Provide the [x, y] coordinate of the cell's center where the given text is located.  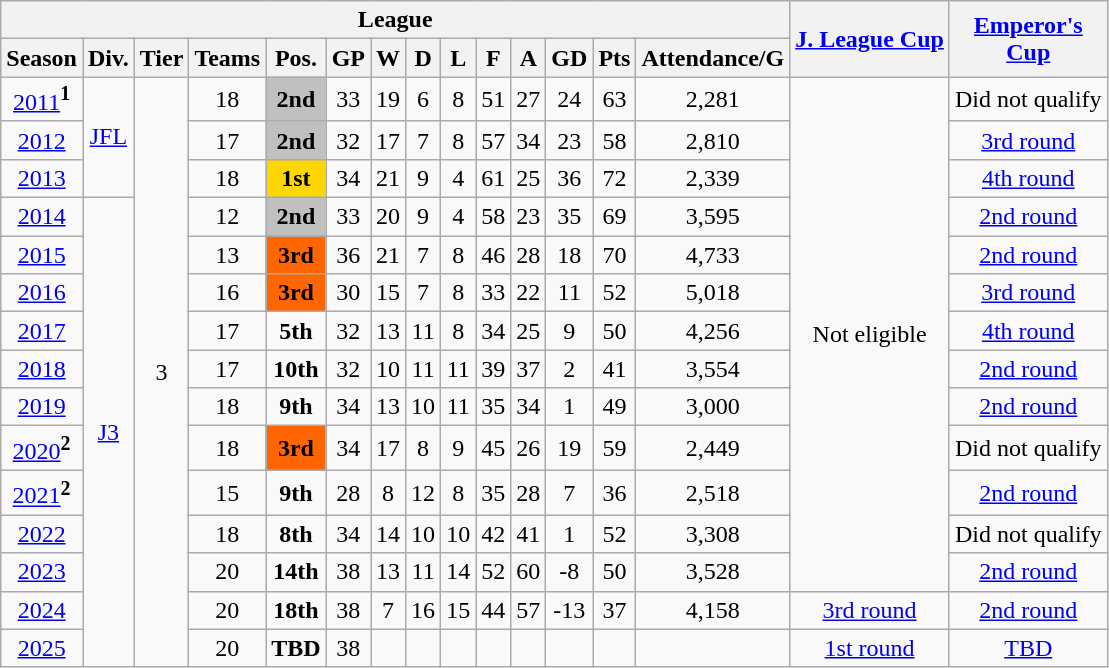
2025 [42, 648]
Teams [228, 58]
J. League Cup [870, 39]
2018 [42, 369]
Attendance/G [713, 58]
59 [614, 448]
63 [614, 100]
Pos. [296, 58]
20212 [42, 492]
2014 [42, 217]
2024 [42, 610]
JFL [108, 138]
1st [296, 178]
2012 [42, 140]
5th [296, 331]
League [396, 20]
60 [528, 572]
2,449 [713, 448]
2,281 [713, 100]
Season [42, 58]
5,018 [713, 293]
39 [494, 369]
3,308 [713, 534]
L [458, 58]
2015 [42, 255]
10th [296, 369]
2016 [42, 293]
W [388, 58]
51 [494, 100]
45 [494, 448]
Tier [162, 58]
3,554 [713, 369]
2017 [42, 331]
27 [528, 100]
4,733 [713, 255]
14th [296, 572]
D [424, 58]
-8 [570, 572]
30 [348, 293]
70 [614, 255]
3,000 [713, 407]
6 [424, 100]
20202 [42, 448]
3,528 [713, 572]
2 [570, 369]
2,339 [713, 178]
61 [494, 178]
22 [528, 293]
18th [296, 610]
F [494, 58]
2023 [42, 572]
2013 [42, 178]
20111 [42, 100]
8th [296, 534]
Not eligible [870, 334]
GD [570, 58]
26 [528, 448]
49 [614, 407]
4,256 [713, 331]
1st round [870, 648]
69 [614, 217]
-13 [570, 610]
Div. [108, 58]
GP [348, 58]
2,518 [713, 492]
42 [494, 534]
46 [494, 255]
72 [614, 178]
J3 [108, 433]
Emperor'sCup [1028, 39]
Pts [614, 58]
2022 [42, 534]
A [528, 58]
4,158 [713, 610]
2,810 [713, 140]
2019 [42, 407]
3,595 [713, 217]
3 [162, 372]
44 [494, 610]
24 [570, 100]
